Provide the [X, Y] coordinate of the cell's center where the given text is located.  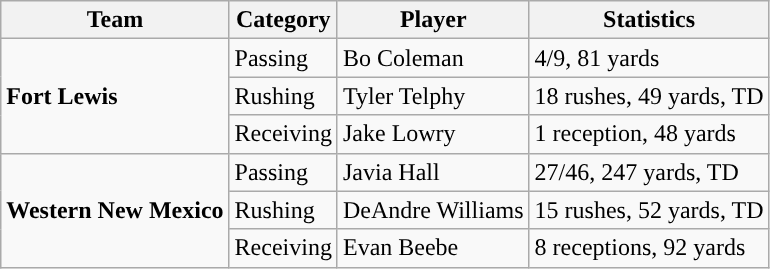
Team [115, 20]
DeAndre Williams [433, 210]
1 reception, 48 yards [649, 134]
Tyler Telphy [433, 96]
Evan Beebe [433, 248]
Statistics [649, 20]
27/46, 247 yards, TD [649, 172]
4/9, 81 yards [649, 58]
15 rushes, 52 yards, TD [649, 210]
Category [283, 20]
Player [433, 20]
Javia Hall [433, 172]
8 receptions, 92 yards [649, 248]
Fort Lewis [115, 96]
18 rushes, 49 yards, TD [649, 96]
Bo Coleman [433, 58]
Jake Lowry [433, 134]
Western New Mexico [115, 210]
